Determine the (X, Y) coordinate at the center of the cell enclosing the given text.  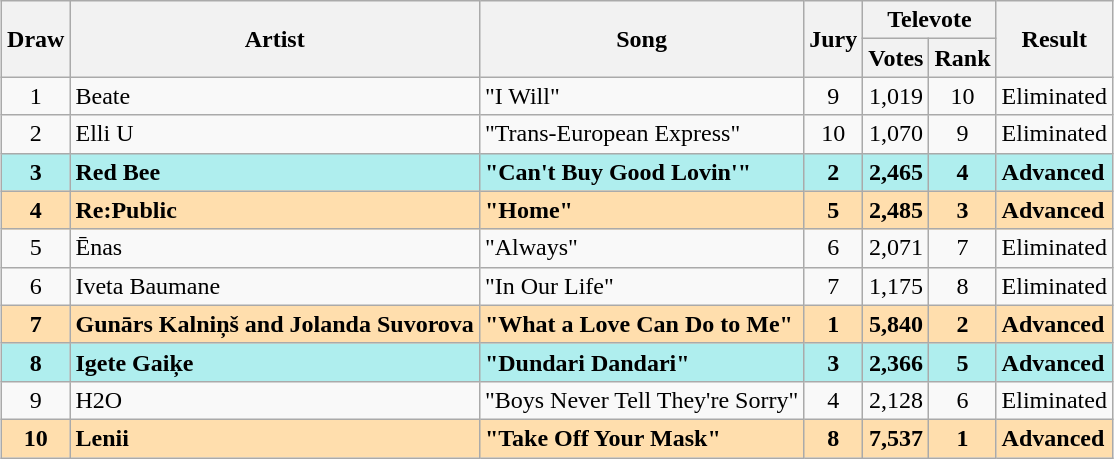
5,840 (896, 324)
Result (1054, 39)
"Always" (641, 248)
Draw (36, 39)
"Dundari Dandari" (641, 362)
7,537 (896, 438)
Elli U (274, 134)
Jury (834, 39)
Re:Public (274, 210)
Igete Gaiķe (274, 362)
Rank (962, 58)
Song (641, 39)
Lenii (274, 438)
"Trans-European Express" (641, 134)
"Take Off Your Mask" (641, 438)
2,071 (896, 248)
1,175 (896, 286)
2,485 (896, 210)
1,019 (896, 96)
2,366 (896, 362)
Beate (274, 96)
"What a Love Can Do to Me" (641, 324)
Iveta Baumane (274, 286)
Ēnas (274, 248)
1,070 (896, 134)
"Home" (641, 210)
2,465 (896, 172)
Red Bee (274, 172)
Artist (274, 39)
H2O (274, 400)
Gunārs Kalniņš and Jolanda Suvorova (274, 324)
Televote (930, 20)
"In Our Life" (641, 286)
"Can't Buy Good Lovin'" (641, 172)
"Boys Never Tell They're Sorry" (641, 400)
2,128 (896, 400)
Votes (896, 58)
"I Will" (641, 96)
